Detect which cell encompasses the target text, then output its (X, Y) center coordinate. 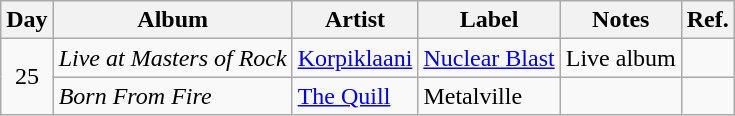
Day (27, 20)
Live at Masters of Rock (172, 58)
Metalville (489, 96)
Notes (620, 20)
25 (27, 77)
Artist (355, 20)
Live album (620, 58)
Korpiklaani (355, 58)
The Quill (355, 96)
Album (172, 20)
Nuclear Blast (489, 58)
Ref. (708, 20)
Born From Fire (172, 96)
Label (489, 20)
